Capture the cell that displays the provided text and extract its [x, y] central coordinate. 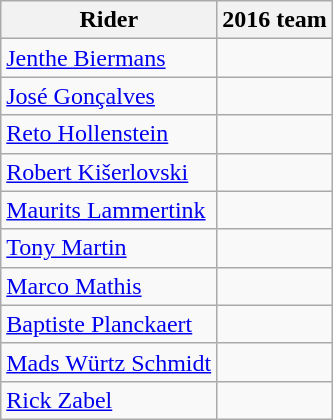
Baptiste Planckaert [109, 324]
Maurits Lammertink [109, 210]
Marco Mathis [109, 286]
José Gonçalves [109, 96]
2016 team [275, 20]
Jenthe Biermans [109, 58]
Rider [109, 20]
Tony Martin [109, 248]
Robert Kišerlovski [109, 172]
Reto Hollenstein [109, 134]
Mads Würtz Schmidt [109, 362]
Rick Zabel [109, 400]
